Identify which cell holds the provided text, then report its (X, Y) central coordinate. 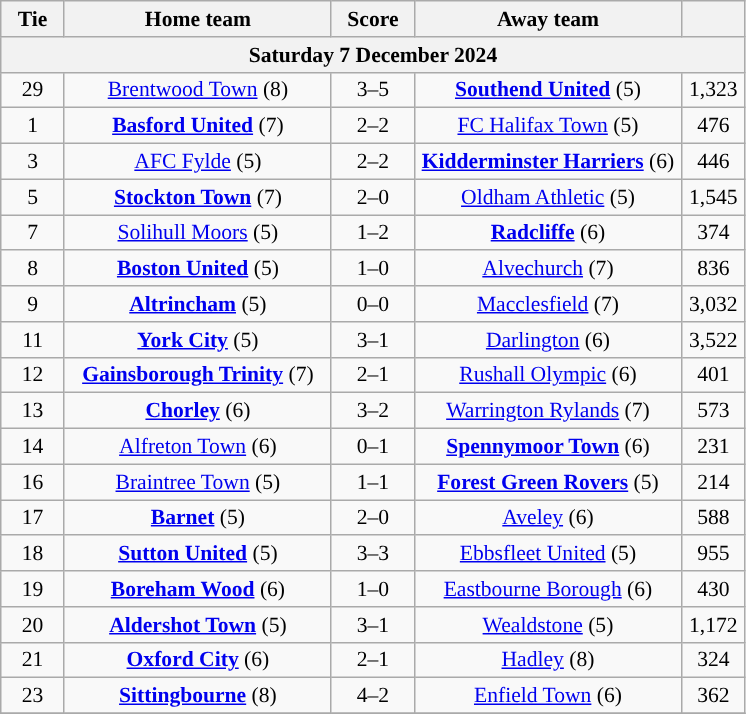
Solihull Moors (5) (198, 233)
17 (33, 518)
Sutton United (5) (198, 554)
Away team (548, 19)
Barnet (5) (198, 518)
29 (33, 90)
836 (713, 269)
Macclesfield (7) (548, 304)
8 (33, 269)
3–5 (372, 90)
Tie (33, 19)
Boreham Wood (6) (198, 589)
401 (713, 375)
Darlington (6) (548, 340)
573 (713, 411)
1,545 (713, 197)
0–1 (372, 447)
3,522 (713, 340)
Alvechurch (7) (548, 269)
3,032 (713, 304)
231 (713, 447)
14 (33, 447)
1–1 (372, 482)
Stockton Town (7) (198, 197)
Enfield Town (6) (548, 696)
AFC Fylde (5) (198, 162)
9 (33, 304)
Home team (198, 19)
5 (33, 197)
York City (5) (198, 340)
Radcliffe (6) (548, 233)
1 (33, 126)
Basford United (7) (198, 126)
0–0 (372, 304)
Wealdstone (5) (548, 625)
Sittingbourne (8) (198, 696)
16 (33, 482)
Southend United (5) (548, 90)
Braintree Town (5) (198, 482)
Saturday 7 December 2024 (373, 55)
Oldham Athletic (5) (548, 197)
13 (33, 411)
430 (713, 589)
FC Halifax Town (5) (548, 126)
3 (33, 162)
446 (713, 162)
1–2 (372, 233)
12 (33, 375)
20 (33, 625)
Hadley (8) (548, 660)
18 (33, 554)
Oxford City (6) (198, 660)
Score (372, 19)
Brentwood Town (8) (198, 90)
476 (713, 126)
23 (33, 696)
Forest Green Rovers (5) (548, 482)
Warrington Rylands (7) (548, 411)
Ebbsfleet United (5) (548, 554)
Aldershot Town (5) (198, 625)
21 (33, 660)
Alfreton Town (6) (198, 447)
19 (33, 589)
Boston United (5) (198, 269)
1,172 (713, 625)
374 (713, 233)
1,323 (713, 90)
7 (33, 233)
Eastbourne Borough (6) (548, 589)
Kidderminster Harriers (6) (548, 162)
362 (713, 696)
4–2 (372, 696)
588 (713, 518)
214 (713, 482)
Chorley (6) (198, 411)
11 (33, 340)
Spennymoor Town (6) (548, 447)
955 (713, 554)
3–3 (372, 554)
Rushall Olympic (6) (548, 375)
324 (713, 660)
Gainsborough Trinity (7) (198, 375)
3–2 (372, 411)
Altrincham (5) (198, 304)
Aveley (6) (548, 518)
